Scan for the cell matching the given text and deliver its (x, y) coordinate at center. 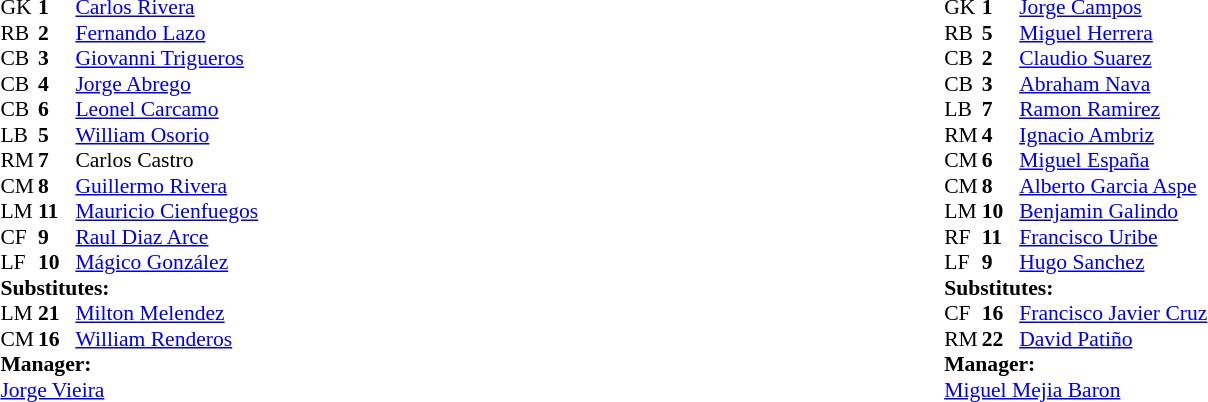
Mauricio Cienfuegos (166, 211)
Jorge Abrego (166, 84)
Leonel Carcamo (166, 109)
Claudio Suarez (1113, 59)
Ignacio Ambriz (1113, 135)
David Patiño (1113, 339)
Miguel Herrera (1113, 33)
Raul Diaz Arce (166, 237)
Francisco Uribe (1113, 237)
21 (57, 313)
Fernando Lazo (166, 33)
William Osorio (166, 135)
Francisco Javier Cruz (1113, 313)
Guillermo Rivera (166, 186)
RF (963, 237)
Abraham Nava (1113, 84)
Mágico González (166, 263)
Alberto Garcia Aspe (1113, 186)
Carlos Castro (166, 161)
Hugo Sanchez (1113, 263)
William Renderos (166, 339)
Milton Melendez (166, 313)
Ramon Ramirez (1113, 109)
22 (1001, 339)
Benjamin Galindo (1113, 211)
Miguel España (1113, 161)
Giovanni Trigueros (166, 59)
